Find where the given text appears and provide that cell's center as (x, y) coordinate. 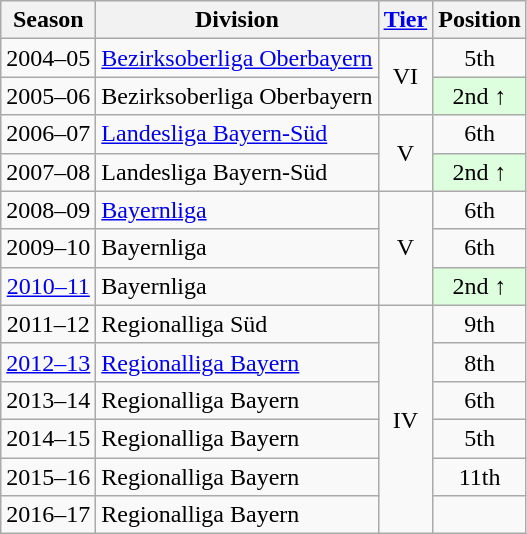
Position (480, 20)
2005–06 (48, 96)
2012–13 (48, 362)
2010–11 (48, 286)
2016–17 (48, 515)
2006–07 (48, 134)
2009–10 (48, 248)
Season (48, 20)
VI (406, 77)
2013–14 (48, 400)
11th (480, 477)
2015–16 (48, 477)
Regionalliga Süd (237, 324)
2004–05 (48, 58)
2007–08 (48, 172)
2011–12 (48, 324)
IV (406, 419)
2014–15 (48, 438)
2008–09 (48, 210)
8th (480, 362)
Tier (406, 20)
Division (237, 20)
9th (480, 324)
